Return (x, y) of the center of cell containing provided text 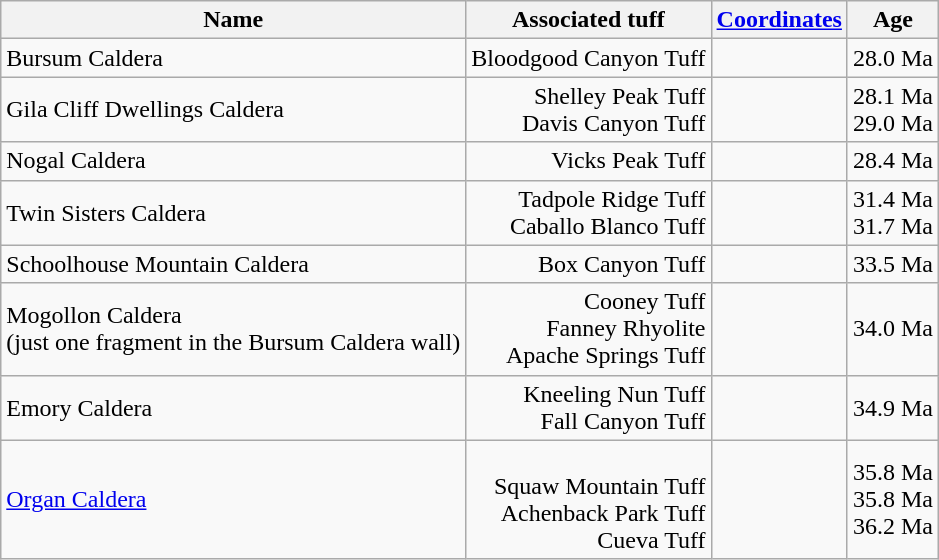
Shelley Peak TuffDavis Canyon Tuff (588, 110)
Schoolhouse Mountain Caldera (234, 264)
Bloodgood Canyon Tuff (588, 58)
Name (234, 20)
28.4 Ma (892, 161)
Cooney TuffFanney RhyoliteApache Springs Tuff (588, 329)
Box Canyon Tuff (588, 264)
Gila Cliff Dwellings Caldera (234, 110)
Mogollon Caldera(just one fragment in the Bursum Caldera wall) (234, 329)
Vicks Peak Tuff (588, 161)
Squaw Mountain Tuff Achenback Park Tuff Cueva Tuff (588, 500)
Kneeling Nun TuffFall Canyon Tuff (588, 408)
28.1 Ma29.0 Ma (892, 110)
Coordinates (779, 20)
35.8 Ma35.8 Ma36.2 Ma (892, 500)
Associated tuff (588, 20)
Twin Sisters Caldera (234, 212)
Bursum Caldera (234, 58)
31.4 Ma31.7 Ma (892, 212)
34.0 Ma (892, 329)
Age (892, 20)
28.0 Ma (892, 58)
Organ Caldera (234, 500)
33.5 Ma (892, 264)
Tadpole Ridge TuffCaballo Blanco Tuff (588, 212)
Emory Caldera (234, 408)
34.9 Ma (892, 408)
Nogal Caldera (234, 161)
